Identify which cell holds the provided text, then report its [X, Y] central coordinate. 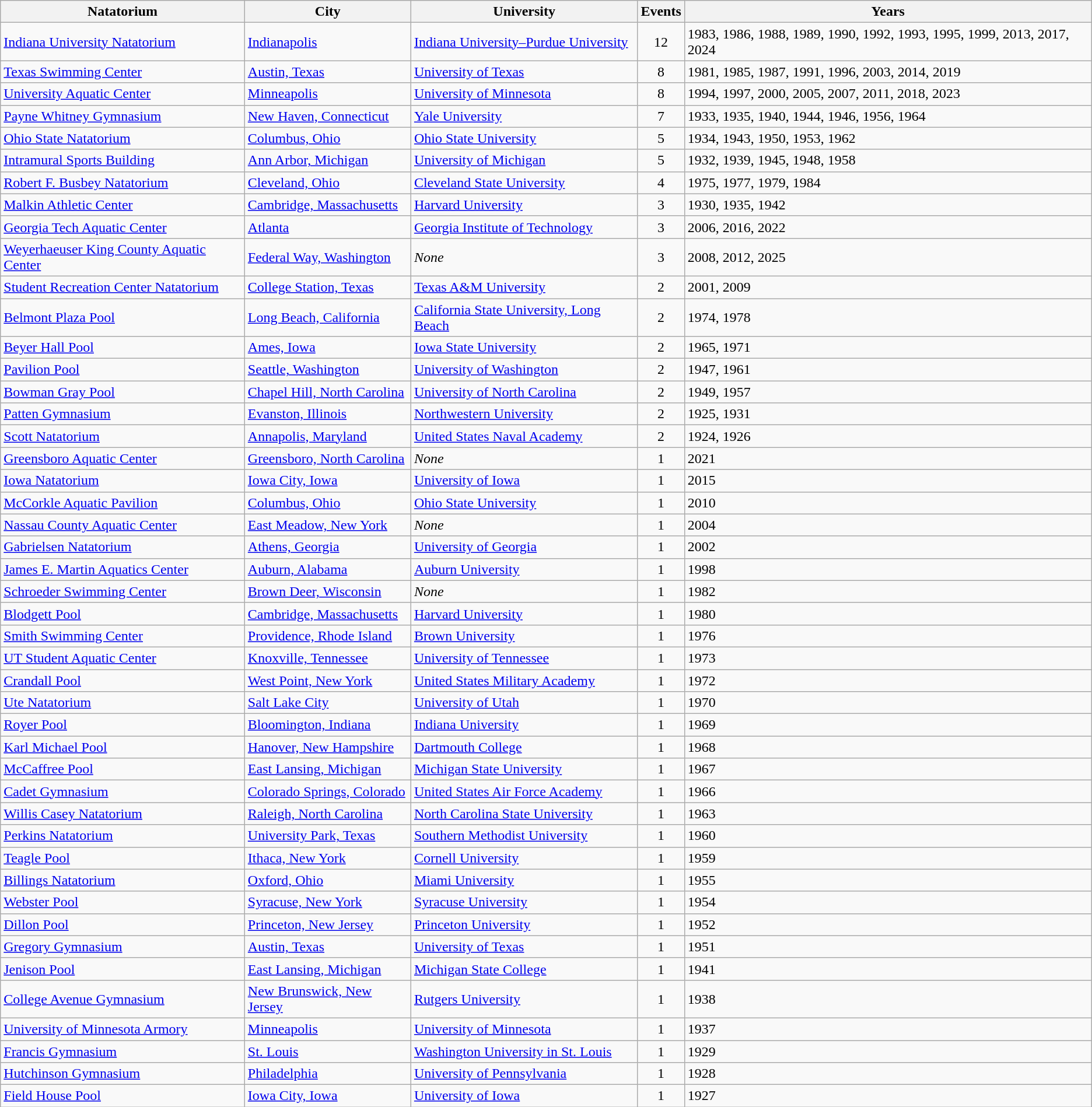
Hanover, New Hampshire [328, 747]
University of Pennsylvania [524, 1074]
Washington University in St. Louis [524, 1052]
City [328, 12]
Providence, Rhode Island [328, 636]
Federal Way, Washington [328, 257]
2008, 2012, 2025 [888, 257]
1972 [888, 681]
Athens, Georgia [328, 547]
1929 [888, 1052]
Smith Swimming Center [123, 636]
1970 [888, 703]
1925, 1931 [888, 414]
Francis Gymnasium [123, 1052]
James E. Martin Aquatics Center [123, 569]
Schroeder Swimming Center [123, 591]
1973 [888, 658]
Oxford, Ohio [328, 880]
1947, 1961 [888, 370]
Nassau County Aquatic Center [123, 525]
2004 [888, 525]
Northwestern University [524, 414]
1928 [888, 1074]
1959 [888, 858]
Georgia Institute of Technology [524, 227]
1954 [888, 902]
University of Minnesota Armory [123, 1029]
Colorado Springs, Colorado [328, 791]
Indiana University–Purdue University [524, 42]
Dillon Pool [123, 924]
1998 [888, 569]
1981, 1985, 1987, 1991, 1996, 2003, 2014, 2019 [888, 72]
Princeton, New Jersey [328, 924]
College Avenue Gymnasium [123, 999]
1924, 1926 [888, 436]
University [524, 12]
Pavilion Pool [123, 370]
Webster Pool [123, 902]
Bloomington, Indiana [328, 725]
Michigan State University [524, 769]
Georgia Tech Aquatic Center [123, 227]
Payne Whitney Gymnasium [123, 116]
Ohio State Natatorium [123, 138]
Iowa Natatorium [123, 481]
Iowa State University [524, 348]
1982 [888, 591]
New Brunswick, New Jersey [328, 999]
Belmont Plaza Pool [123, 317]
1967 [888, 769]
Long Beach, California [328, 317]
Beyer Hall Pool [123, 348]
1937 [888, 1029]
1968 [888, 747]
1930, 1935, 1942 [888, 205]
Teagle Pool [123, 858]
Willis Casey Natatorium [123, 814]
Perkins Natatorium [123, 836]
1976 [888, 636]
Syracuse, New York [328, 902]
1927 [888, 1096]
North Carolina State University [524, 814]
1994, 1997, 2000, 2005, 2007, 2011, 2018, 2023 [888, 94]
Indiana University [524, 725]
1941 [888, 969]
Cornell University [524, 858]
1932, 1939, 1945, 1948, 1958 [888, 160]
Auburn, Alabama [328, 569]
Events [661, 12]
1983, 1986, 1988, 1989, 1990, 1992, 1993, 1995, 1999, 2013, 2017, 2024 [888, 42]
Cadet Gymnasium [123, 791]
Philadelphia [328, 1074]
2006, 2016, 2022 [888, 227]
Royer Pool [123, 725]
Texas A&M University [524, 287]
East Meadow, New York [328, 525]
Hutchinson Gymnasium [123, 1074]
Knoxville, Tennessee [328, 658]
California State University, Long Beach [524, 317]
Intramural Sports Building [123, 160]
2021 [888, 458]
Princeton University [524, 924]
Brown Deer, Wisconsin [328, 591]
Ute Natatorium [123, 703]
Gabrielsen Natatorium [123, 547]
Indiana University Natatorium [123, 42]
Michigan State College [524, 969]
1974, 1978 [888, 317]
Billings Natatorium [123, 880]
1934, 1943, 1950, 1953, 1962 [888, 138]
12 [661, 42]
Gregory Gymnasium [123, 947]
University Park, Texas [328, 836]
University of Michigan [524, 160]
1980 [888, 614]
Cleveland State University [524, 183]
Karl Michael Pool [123, 747]
1951 [888, 947]
University of Washington [524, 370]
Weyerhaeuser King County Aquatic Center [123, 257]
1969 [888, 725]
2002 [888, 547]
Greensboro, North Carolina [328, 458]
University of Tennessee [524, 658]
1938 [888, 999]
1952 [888, 924]
Southern Methodist University [524, 836]
College Station, Texas [328, 287]
Texas Swimming Center [123, 72]
1963 [888, 814]
Malkin Athletic Center [123, 205]
McCorkle Aquatic Pavilion [123, 503]
4 [661, 183]
Seattle, Washington [328, 370]
McCaffree Pool [123, 769]
Robert F. Busbey Natatorium [123, 183]
Cleveland, Ohio [328, 183]
Bowman Gray Pool [123, 392]
Evanston, Illinois [328, 414]
2015 [888, 481]
Ann Arbor, Michigan [328, 160]
2010 [888, 503]
1949, 1957 [888, 392]
West Point, New York [328, 681]
New Haven, Connecticut [328, 116]
Ames, Iowa [328, 348]
Years [888, 12]
1966 [888, 791]
United States Naval Academy [524, 436]
Chapel Hill, North Carolina [328, 392]
Jenison Pool [123, 969]
Brown University [524, 636]
Yale University [524, 116]
United States Military Academy [524, 681]
Student Recreation Center Natatorium [123, 287]
University Aquatic Center [123, 94]
Dartmouth College [524, 747]
United States Air Force Academy [524, 791]
1965, 1971 [888, 348]
Field House Pool [123, 1096]
Rutgers University [524, 999]
Crandall Pool [123, 681]
Auburn University [524, 569]
1960 [888, 836]
Annapolis, Maryland [328, 436]
Ithaca, New York [328, 858]
1975, 1977, 1979, 1984 [888, 183]
Scott Natatorium [123, 436]
Salt Lake City [328, 703]
University of North Carolina [524, 392]
7 [661, 116]
Patten Gymnasium [123, 414]
Greensboro Aquatic Center [123, 458]
1955 [888, 880]
University of Georgia [524, 547]
1933, 1935, 1940, 1944, 1946, 1956, 1964 [888, 116]
Indianapolis [328, 42]
University of Utah [524, 703]
St. Louis [328, 1052]
2001, 2009 [888, 287]
Raleigh, North Carolina [328, 814]
Blodgett Pool [123, 614]
UT Student Aquatic Center [123, 658]
Syracuse University [524, 902]
Atlanta [328, 227]
Miami University [524, 880]
Natatorium [123, 12]
